Search for the cell housing the specified text and yield its [X, Y] center coordinate. 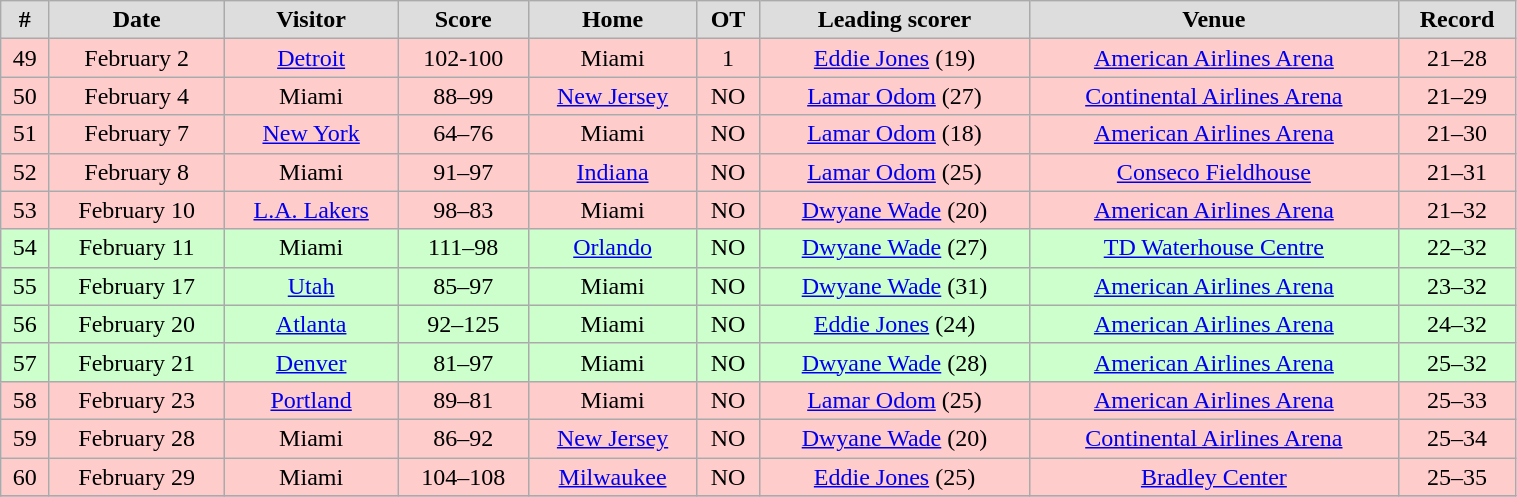
February 29 [136, 477]
Utah [311, 286]
89–81 [464, 400]
88–99 [464, 96]
Portland [311, 400]
February 23 [136, 400]
111–98 [464, 248]
Atlanta [311, 324]
24–32 [1457, 324]
Lamar Odom (18) [894, 134]
21–32 [1457, 210]
91–97 [464, 172]
50 [25, 96]
25–33 [1457, 400]
64–76 [464, 134]
51 [25, 134]
25–34 [1457, 438]
February 17 [136, 286]
Eddie Jones (19) [894, 58]
Record [1457, 20]
102-100 [464, 58]
TD Waterhouse Centre [1214, 248]
57 [25, 362]
Orlando [613, 248]
Dwyane Wade (31) [894, 286]
Score [464, 20]
February 2 [136, 58]
Bradley Center [1214, 477]
Dwyane Wade (27) [894, 248]
52 [25, 172]
Indiana [613, 172]
# [25, 20]
21–28 [1457, 58]
58 [25, 400]
22–32 [1457, 248]
Venue [1214, 20]
L.A. Lakers [311, 210]
59 [25, 438]
February 10 [136, 210]
54 [25, 248]
New York [311, 134]
February 28 [136, 438]
Eddie Jones (25) [894, 477]
Visitor [311, 20]
February 20 [136, 324]
1 [728, 58]
February 7 [136, 134]
21–30 [1457, 134]
Detroit [311, 58]
Eddie Jones (24) [894, 324]
21–29 [1457, 96]
Milwaukee [613, 477]
53 [25, 210]
OT [728, 20]
Leading scorer [894, 20]
104–108 [464, 477]
55 [25, 286]
86–92 [464, 438]
25–32 [1457, 362]
Lamar Odom (27) [894, 96]
56 [25, 324]
Dwyane Wade (28) [894, 362]
February 11 [136, 248]
February 8 [136, 172]
23–32 [1457, 286]
21–31 [1457, 172]
60 [25, 477]
Date [136, 20]
Denver [311, 362]
92–125 [464, 324]
Home [613, 20]
49 [25, 58]
85–97 [464, 286]
February 21 [136, 362]
81–97 [464, 362]
25–35 [1457, 477]
February 4 [136, 96]
98–83 [464, 210]
Conseco Fieldhouse [1214, 172]
